Provide the (x, y) coordinate of the cell's center where the given text is located.  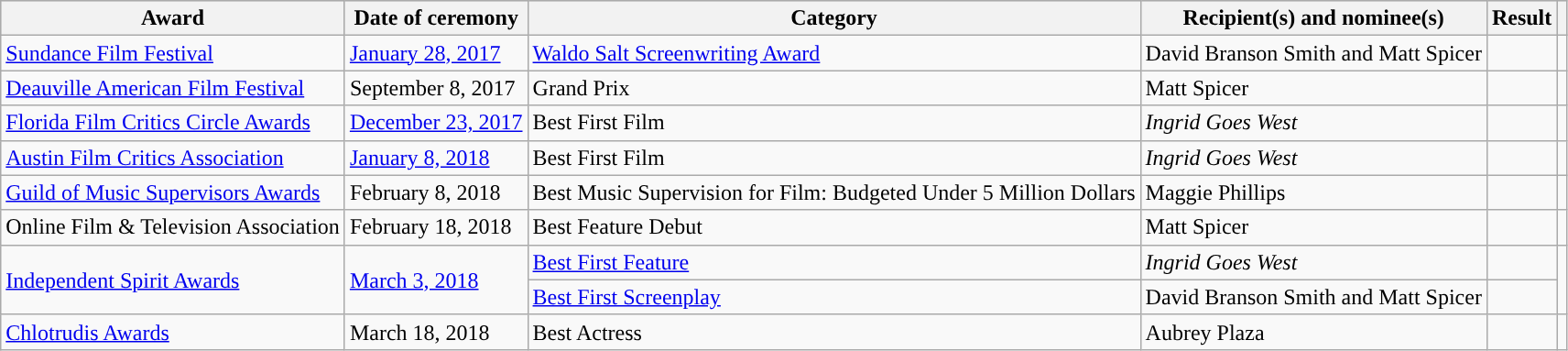
Florida Film Critics Circle Awards (173, 123)
Category (833, 18)
Independent Spirit Awards (173, 280)
January 28, 2017 (436, 53)
Result (1521, 18)
Online Film & Television Association (173, 227)
Recipient(s) and nominee(s) (1313, 18)
Deauville American Film Festival (173, 88)
March 18, 2018 (436, 332)
Date of ceremony (436, 18)
Best First Screenplay (833, 297)
Grand Prix (833, 88)
Austin Film Critics Association (173, 158)
Chlotrudis Awards (173, 332)
Best First Feature (833, 262)
September 8, 2017 (436, 88)
Waldo Salt Screenwriting Award (833, 53)
December 23, 2017 (436, 123)
February 18, 2018 (436, 227)
Award (173, 18)
Guild of Music Supervisors Awards (173, 192)
Maggie Phillips (1313, 192)
Best Feature Debut (833, 227)
Sundance Film Festival (173, 53)
Best Music Supervision for Film: Budgeted Under 5 Million Dollars (833, 192)
January 8, 2018 (436, 158)
March 3, 2018 (436, 280)
February 8, 2018 (436, 192)
Aubrey Plaza (1313, 332)
Best Actress (833, 332)
